Return the [X, Y] coordinate for the center point of the cell that contains the specified text.  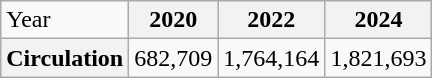
682,709 [174, 58]
2022 [272, 20]
1,821,693 [378, 58]
Year [65, 20]
2024 [378, 20]
1,764,164 [272, 58]
2020 [174, 20]
Circulation [65, 58]
